Extract the (X, Y) coordinate from the center of the cell holding the provided text.  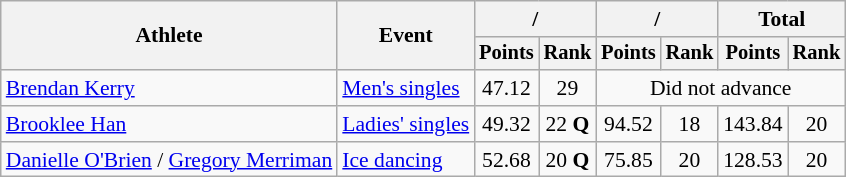
Event (406, 36)
Did not advance (720, 88)
22 Q (568, 124)
49.32 (506, 124)
Ladies' singles (406, 124)
143.84 (752, 124)
Brendan Kerry (170, 88)
29 (568, 88)
Athlete (170, 36)
Men's singles (406, 88)
18 (690, 124)
94.52 (628, 124)
47.12 (506, 88)
Brooklee Han (170, 124)
20 (817, 124)
Total (782, 19)
